Determine the [x, y] coordinate at the center of the cell enclosing the given text.  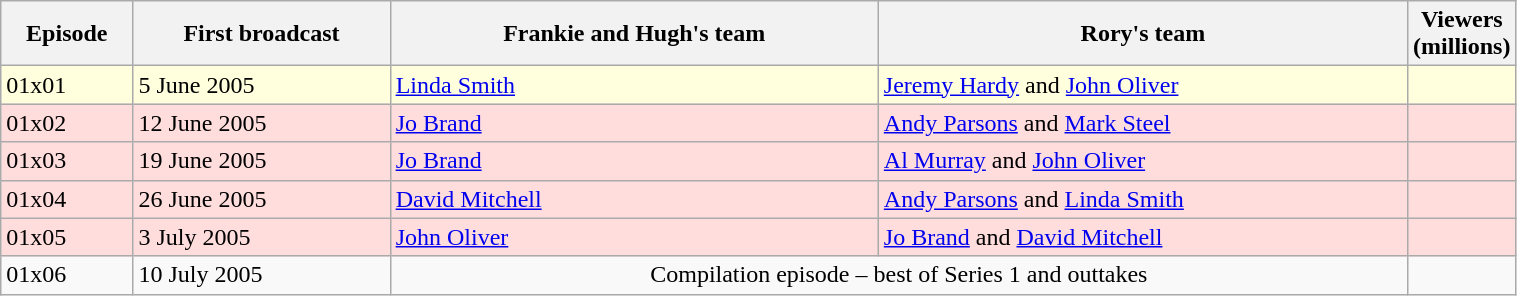
01x02 [67, 123]
12 June 2005 [262, 123]
01x04 [67, 199]
Episode [67, 34]
Al Murray and John Oliver [1142, 161]
01x05 [67, 237]
Linda Smith [634, 85]
3 July 2005 [262, 237]
5 June 2005 [262, 85]
Jo Brand and David Mitchell [1142, 237]
David Mitchell [634, 199]
Rory's team [1142, 34]
John Oliver [634, 237]
19 June 2005 [262, 161]
26 June 2005 [262, 199]
Frankie and Hugh's team [634, 34]
01x06 [67, 275]
01x03 [67, 161]
Jeremy Hardy and John Oliver [1142, 85]
Viewers(millions) [1462, 34]
Compilation episode – best of Series 1 and outtakes [898, 275]
Andy Parsons and Mark Steel [1142, 123]
10 July 2005 [262, 275]
Andy Parsons and Linda Smith [1142, 199]
01x01 [67, 85]
First broadcast [262, 34]
